Find where the given text appears and provide that cell's center as (x, y) coordinate. 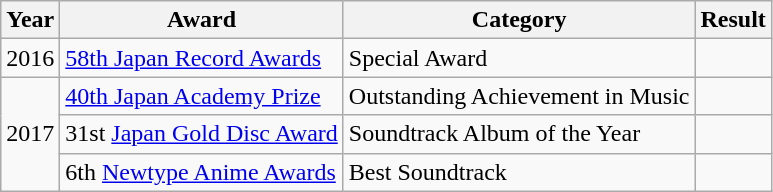
Award (202, 20)
2017 (30, 134)
Result (733, 20)
31st Japan Gold Disc Award (202, 134)
Outstanding Achievement in Music (519, 96)
Best Soundtrack (519, 172)
6th Newtype Anime Awards (202, 172)
Special Award (519, 58)
2016 (30, 58)
58th Japan Record Awards (202, 58)
Year (30, 20)
Soundtrack Album of the Year (519, 134)
Category (519, 20)
40th Japan Academy Prize (202, 96)
